From the cell containing the given text, extract its center point as [X, Y] coordinate. 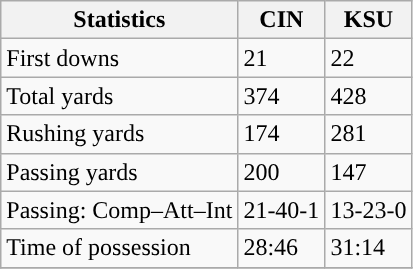
CIN [282, 20]
Passing: Comp–Att–Int [120, 210]
174 [282, 134]
374 [282, 96]
Total yards [120, 96]
28:46 [282, 248]
200 [282, 172]
Statistics [120, 20]
Time of possession [120, 248]
281 [368, 134]
147 [368, 172]
KSU [368, 20]
13-23-0 [368, 210]
22 [368, 58]
31:14 [368, 248]
21 [282, 58]
First downs [120, 58]
21-40-1 [282, 210]
Rushing yards [120, 134]
Passing yards [120, 172]
428 [368, 96]
